From the cell containing the given text, extract its center point as [X, Y] coordinate. 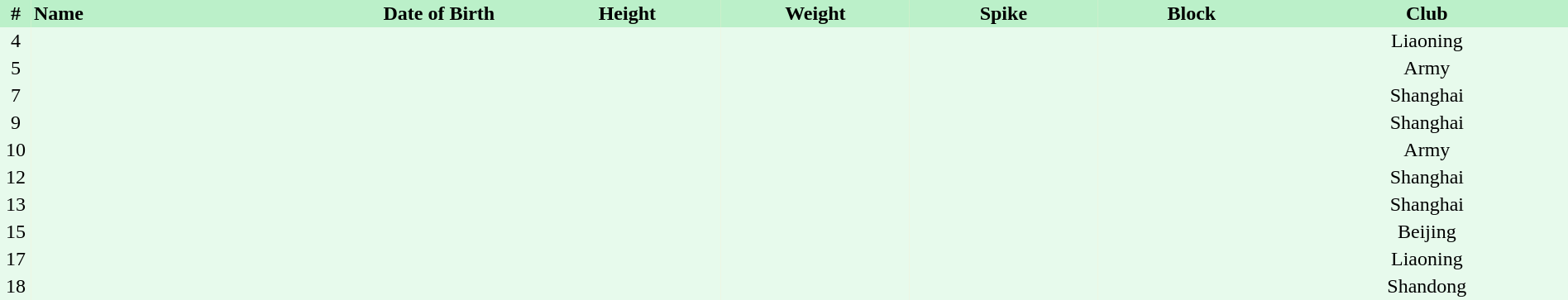
Club [1427, 13]
Block [1192, 13]
7 [16, 96]
Height [628, 13]
# [16, 13]
Shandong [1427, 286]
Name [189, 13]
10 [16, 150]
17 [16, 260]
Weight [815, 13]
Spike [1004, 13]
15 [16, 231]
Beijing [1427, 231]
4 [16, 41]
Date of Birth [439, 13]
13 [16, 205]
5 [16, 68]
12 [16, 177]
9 [16, 122]
18 [16, 286]
